Find where the given text appears and provide that cell's center as (x, y) coordinate. 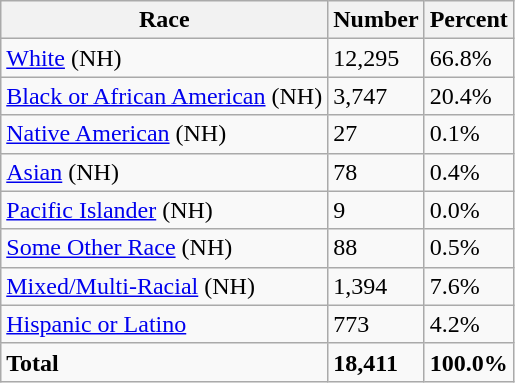
White (NH) (164, 58)
0.4% (468, 172)
Total (164, 362)
Asian (NH) (164, 172)
Mixed/Multi-Racial (NH) (164, 286)
100.0% (468, 362)
66.8% (468, 58)
9 (376, 210)
Number (376, 20)
Race (164, 20)
78 (376, 172)
88 (376, 248)
Percent (468, 20)
Pacific Islander (NH) (164, 210)
Native American (NH) (164, 134)
7.6% (468, 286)
27 (376, 134)
0.5% (468, 248)
0.0% (468, 210)
Some Other Race (NH) (164, 248)
0.1% (468, 134)
Hispanic or Latino (164, 324)
Black or African American (NH) (164, 96)
3,747 (376, 96)
773 (376, 324)
20.4% (468, 96)
4.2% (468, 324)
12,295 (376, 58)
18,411 (376, 362)
1,394 (376, 286)
